Pinpoint the cell where the given text exists, returning its (x, y) midpoint coordinate. 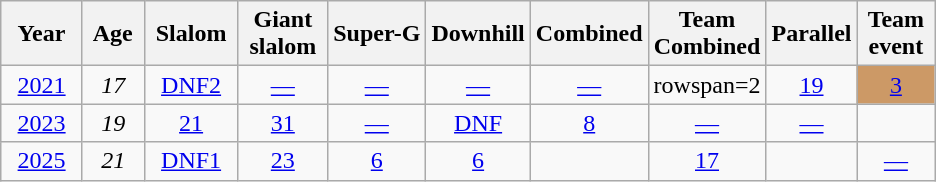
DNF (478, 123)
Super-G (377, 34)
Team event (896, 34)
Combined (589, 34)
2025 (42, 161)
Age (113, 34)
Year (42, 34)
2021 (42, 85)
DNF2 (191, 85)
31 (283, 123)
23 (283, 161)
Parallel (812, 34)
TeamCombined (707, 34)
DNF1 (191, 161)
8 (589, 123)
Giant slalom (283, 34)
3 (896, 85)
2023 (42, 123)
Slalom (191, 34)
Downhill (478, 34)
rowspan=2 (707, 85)
